Capture the cell that displays the provided text and extract its [x, y] central coordinate. 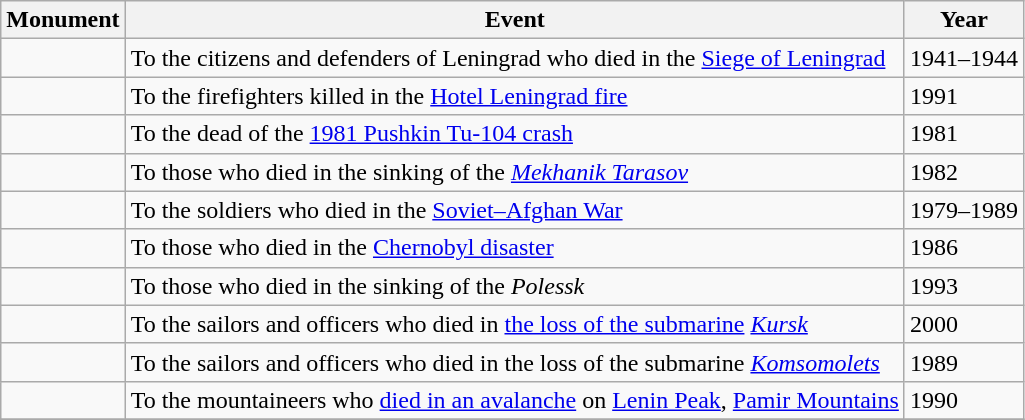
To the citizens and defenders of Leningrad who died in the Siege of Leningrad [514, 58]
1981 [964, 134]
1993 [964, 286]
2000 [964, 324]
1979–1989 [964, 210]
1941–1944 [964, 58]
Monument [63, 20]
To the firefighters killed in the Hotel Leningrad fire [514, 96]
1990 [964, 400]
To those who died in the sinking of the Mekhanik Tarasov [514, 172]
To those who died in the sinking of the Polessk [514, 286]
To the soldiers who died in the Soviet–Afghan War [514, 210]
1982 [964, 172]
To those who died in the Chernobyl disaster [514, 248]
To the mountaineers who died in an avalanche on Lenin Peak, Pamir Mountains [514, 400]
1986 [964, 248]
1991 [964, 96]
1989 [964, 362]
To the sailors and officers who died in the loss of the submarine Kursk [514, 324]
To the sailors and officers who died in the loss of the submarine Komsomolets [514, 362]
To the dead of the 1981 Pushkin Tu-104 crash [514, 134]
Event [514, 20]
Year [964, 20]
